Scan for the cell matching the given text and deliver its [X, Y] coordinate at center. 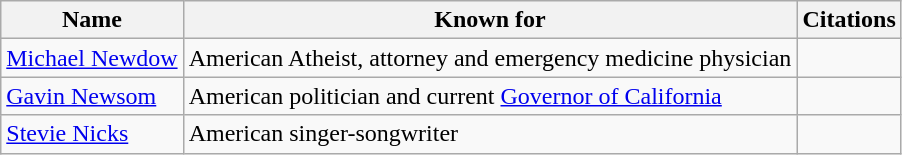
Michael Newdow [92, 58]
Gavin Newsom [92, 96]
Name [92, 20]
American politician and current Governor of California [490, 96]
Citations [849, 20]
Known for [490, 20]
American Atheist, attorney and emergency medicine physician [490, 58]
American singer-songwriter [490, 134]
Stevie Nicks [92, 134]
